From the cell containing the given text, extract its center point as [x, y] coordinate. 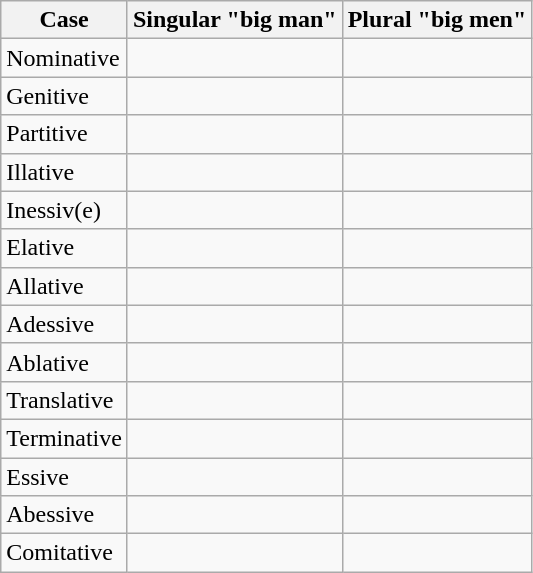
Genitive [64, 96]
Singular "big man" [234, 20]
Allative [64, 286]
Essive [64, 477]
Ablative [64, 362]
Case [64, 20]
Comitative [64, 553]
Nominative [64, 58]
Plural "big men" [437, 20]
Inessiv(e) [64, 210]
Elative [64, 248]
Abessive [64, 515]
Partitive [64, 134]
Translative [64, 400]
Terminative [64, 438]
Illative [64, 172]
Adessive [64, 324]
